Detect which cell encompasses the target text, then output its [X, Y] center coordinate. 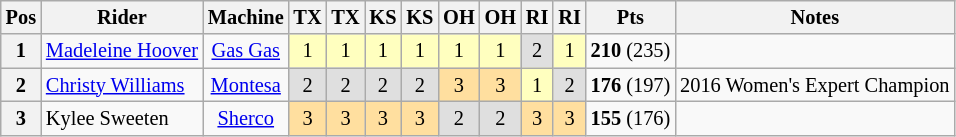
Machine [246, 17]
Madeleine Hoover [122, 51]
Rider [122, 17]
Gas Gas [246, 51]
176 (197) [631, 85]
2016 Women's Expert Champion [814, 85]
Notes [814, 17]
Pos [21, 17]
Christy Williams [122, 85]
Pts [631, 17]
155 (176) [631, 118]
210 (235) [631, 51]
Montesa [246, 85]
Kylee Sweeten [122, 118]
Sherco [246, 118]
